Find where the given text appears and provide that cell's center as [x, y] coordinate. 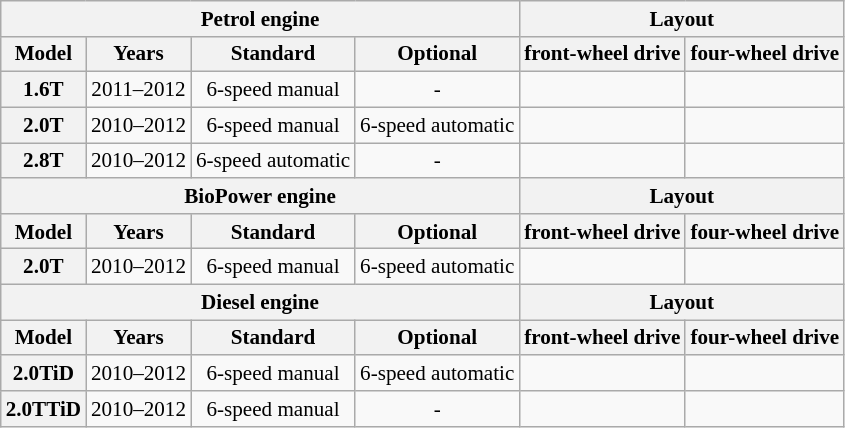
Petrol engine [260, 18]
2011–2012 [138, 90]
BioPower engine [260, 196]
2.8T [44, 160]
1.6T [44, 90]
2.0TTiD [44, 408]
Diesel engine [260, 302]
2.0TiD [44, 372]
